Search for the cell housing the specified text and yield its (x, y) center coordinate. 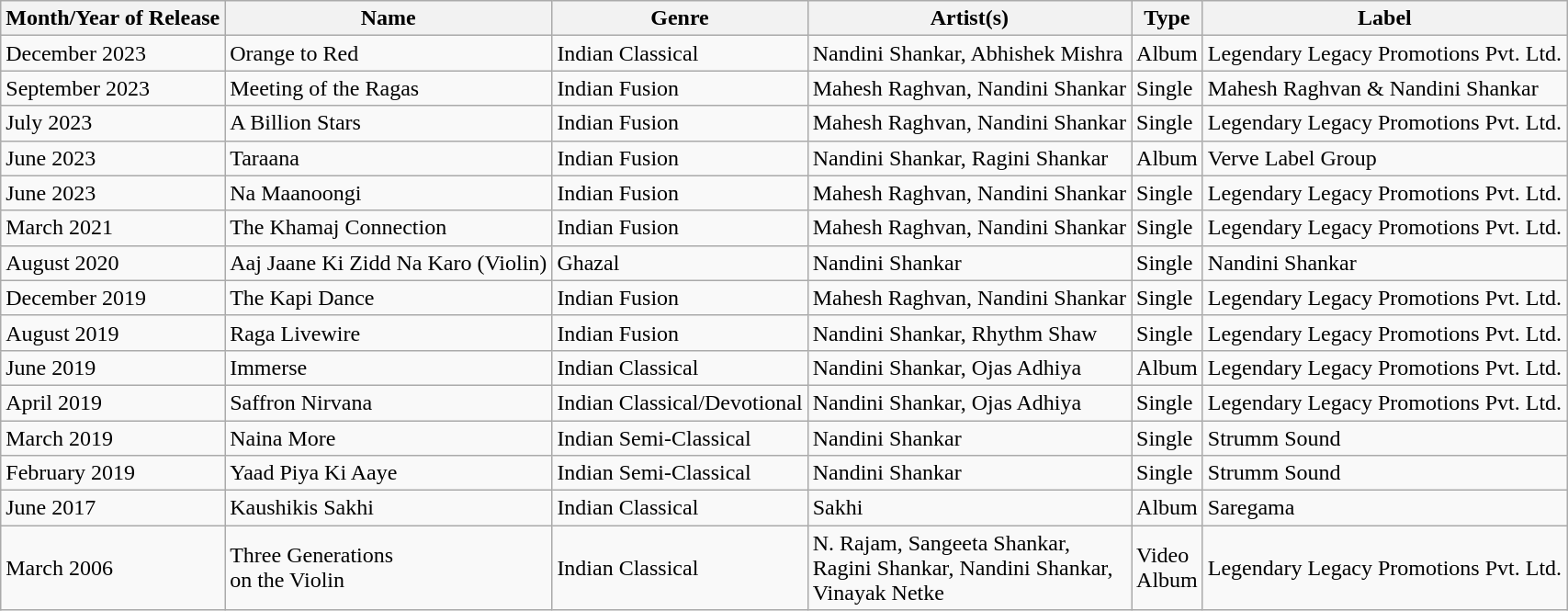
Meeting of the Ragas (389, 88)
Nandini Shankar, Rhythm Shaw (969, 333)
Raga Livewire (389, 333)
June 2019 (113, 368)
December 2019 (113, 298)
Label (1384, 18)
The Kapi Dance (389, 298)
March 2019 (113, 438)
April 2019 (113, 402)
Three Generationson the Violin (389, 568)
Sakhi (969, 508)
Immerse (389, 368)
July 2023 (113, 123)
Genre (680, 18)
Orange to Red (389, 53)
Artist(s) (969, 18)
August 2019 (113, 333)
March 2021 (113, 228)
VideoAlbum (1168, 568)
Kaushikis Sakhi (389, 508)
Nandini Shankar, Abhishek Mishra (969, 53)
N. Rajam, Sangeeta Shankar,Ragini Shankar, Nandini Shankar,Vinayak Netke (969, 568)
August 2020 (113, 263)
February 2019 (113, 473)
March 2006 (113, 568)
Saffron Nirvana (389, 402)
December 2023 (113, 53)
Aaj Jaane Ki Zidd Na Karo (Violin) (389, 263)
Taraana (389, 158)
Verve Label Group (1384, 158)
Indian Classical/Devotional (680, 402)
The Khamaj Connection (389, 228)
A Billion Stars (389, 123)
Mahesh Raghvan & Nandini Shankar (1384, 88)
September 2023 (113, 88)
Na Maanoongi (389, 193)
Type (1168, 18)
Name (389, 18)
Ghazal (680, 263)
Naina More (389, 438)
June 2017 (113, 508)
Nandini Shankar, Ragini Shankar (969, 158)
Yaad Piya Ki Aaye (389, 473)
Month/Year of Release (113, 18)
Saregama (1384, 508)
